Determine the [x, y] coordinate at the center of the cell enclosing the given text.  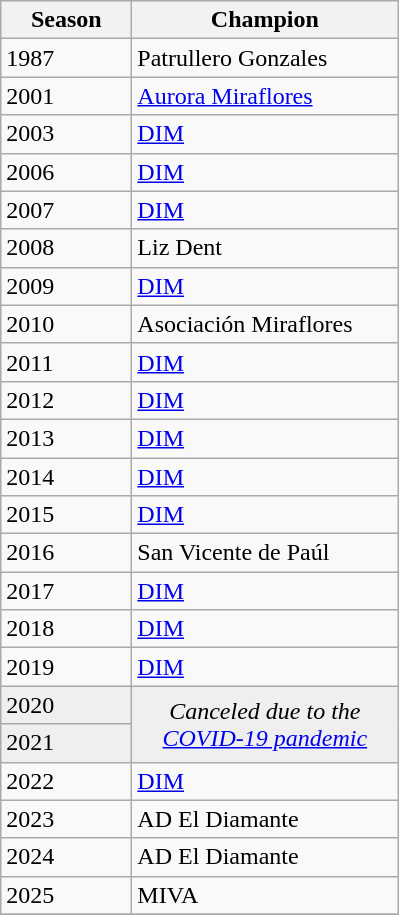
2013 [66, 438]
2012 [66, 400]
1987 [66, 58]
Champion [265, 20]
2007 [66, 210]
2025 [66, 895]
Liz Dent [265, 248]
2020 [66, 705]
2019 [66, 667]
2024 [66, 857]
Asociación Miraflores [265, 324]
San Vicente de Paúl [265, 553]
Aurora Miraflores [265, 96]
2023 [66, 819]
2009 [66, 286]
2016 [66, 553]
2010 [66, 324]
2006 [66, 172]
2018 [66, 629]
2001 [66, 96]
MIVA [265, 895]
2015 [66, 515]
2017 [66, 591]
Season [66, 20]
2014 [66, 477]
Canceled due to the COVID-19 pandemic [265, 724]
Patrullero Gonzales [265, 58]
2021 [66, 743]
2011 [66, 362]
2008 [66, 248]
2022 [66, 781]
2003 [66, 134]
